Locate the cell with the specified text and output its (x, y) center coordinate. 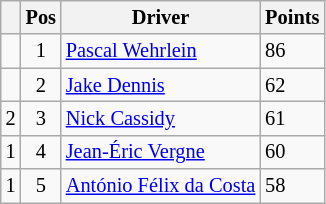
Pascal Wehrlein (160, 51)
62 (292, 85)
86 (292, 51)
Nick Cassidy (160, 118)
Pos (41, 17)
4 (41, 152)
Jean-Éric Vergne (160, 152)
58 (292, 186)
5 (41, 186)
60 (292, 152)
61 (292, 118)
Points (292, 17)
António Félix da Costa (160, 186)
3 (41, 118)
Jake Dennis (160, 85)
Driver (160, 17)
